Search for the cell housing the specified text and yield its (X, Y) center coordinate. 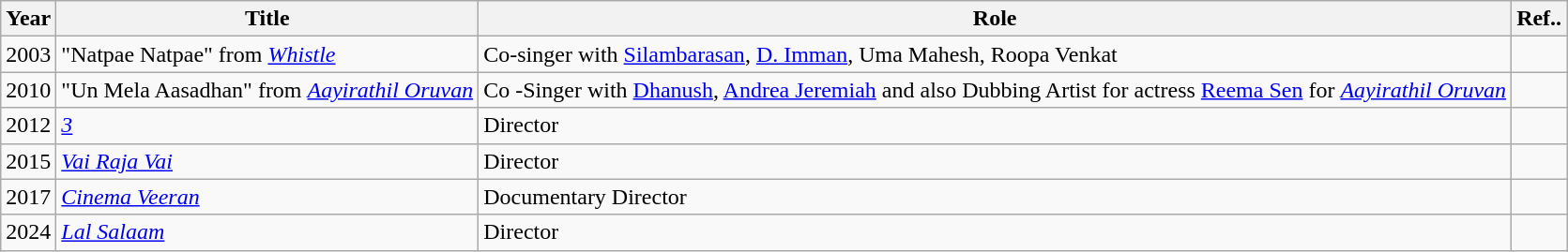
Ref.. (1539, 19)
2015 (28, 161)
Co -Singer with Dhanush, Andrea Jeremiah and also Dubbing Artist for actress Reema Sen for Aayirathil Oruvan (995, 90)
2010 (28, 90)
2012 (28, 126)
Co-singer with Silambarasan, D. Imman, Uma Mahesh, Roopa Venkat (995, 54)
Vai Raja Vai (267, 161)
2024 (28, 232)
Lal Salaam (267, 232)
2003 (28, 54)
Role (995, 19)
Documentary Director (995, 197)
Year (28, 19)
3 (267, 126)
Title (267, 19)
"Natpae Natpae" from Whistle (267, 54)
Cinema Veeran (267, 197)
2017 (28, 197)
"Un Mela Aasadhan" from Aayirathil Oruvan (267, 90)
